Return (X, Y) of the center of cell containing provided text 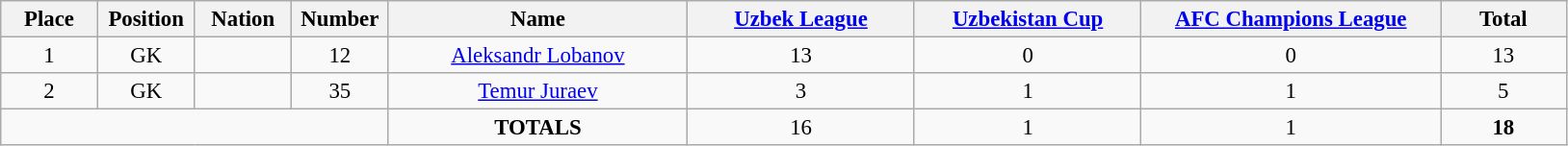
3 (801, 91)
5 (1504, 91)
Place (50, 19)
18 (1504, 128)
16 (801, 128)
Position (146, 19)
Total (1504, 19)
AFC Champions League (1291, 19)
Aleksandr Lobanov (537, 56)
Uzbek League (801, 19)
2 (50, 91)
Nation (243, 19)
35 (341, 91)
Name (537, 19)
Uzbekistan Cup (1028, 19)
Number (341, 19)
12 (341, 56)
TOTALS (537, 128)
Temur Juraev (537, 91)
